Find where the given text appears and provide that cell's center as [X, Y] coordinate. 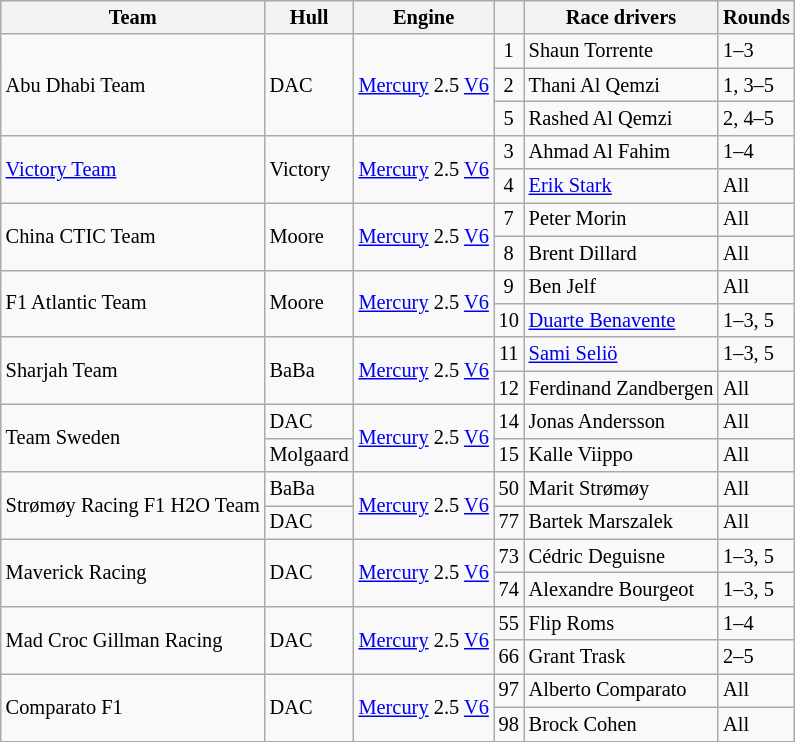
50 [509, 489]
Rashed Al Qemzi [621, 118]
55 [509, 623]
77 [509, 522]
Brent Dillard [621, 253]
Molgaard [310, 455]
Shaun Torrente [621, 51]
Marit Strømøy [621, 489]
Sharjah Team [133, 370]
Flip Roms [621, 623]
1–3 [756, 51]
1, 3–5 [756, 85]
5 [509, 118]
Engine [424, 17]
66 [509, 657]
73 [509, 556]
98 [509, 724]
4 [509, 186]
15 [509, 455]
7 [509, 219]
74 [509, 589]
Cédric Deguisne [621, 556]
Rounds [756, 17]
Kalle Viippo [621, 455]
Abu Dhabi Team [133, 84]
Alexandre Bourgeot [621, 589]
8 [509, 253]
2–5 [756, 657]
Race drivers [621, 17]
Peter Morin [621, 219]
Alberto Comparato [621, 690]
Brock Cohen [621, 724]
Team [133, 17]
Thani Al Qemzi [621, 85]
2 [509, 85]
Comparato F1 [133, 706]
3 [509, 152]
Grant Trask [621, 657]
97 [509, 690]
14 [509, 421]
Strømøy Racing F1 H2O Team [133, 506]
Duarte Benavente [621, 320]
9 [509, 287]
Victory [310, 168]
Sami Seliö [621, 354]
Ferdinand Zandbergen [621, 388]
Victory Team [133, 168]
Hull [310, 17]
China CTIC Team [133, 236]
1 [509, 51]
Ahmad Al Fahim [621, 152]
Team Sweden [133, 438]
Mad Croc Gillman Racing [133, 640]
12 [509, 388]
Bartek Marszalek [621, 522]
F1 Atlantic Team [133, 304]
Ben Jelf [621, 287]
10 [509, 320]
11 [509, 354]
2, 4–5 [756, 118]
Maverick Racing [133, 572]
Erik Stark [621, 186]
Jonas Andersson [621, 421]
